Search for the cell housing the specified text and yield its [X, Y] center coordinate. 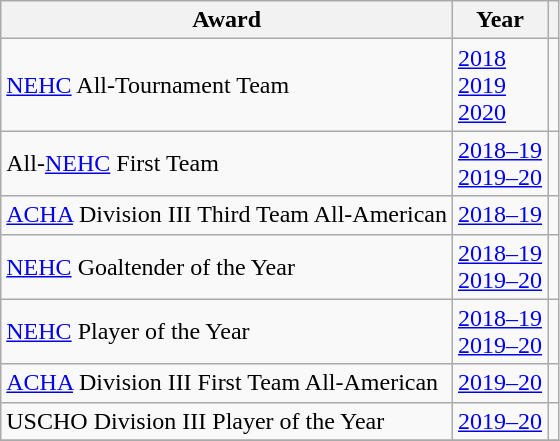
ACHA Division III First Team All-American [227, 383]
NEHC Goaltender of the Year [227, 266]
201820192020 [500, 85]
Award [227, 20]
NEHC Player of the Year [227, 332]
All-NEHC First Team [227, 164]
2018–19 [500, 215]
NEHC All-Tournament Team [227, 85]
USCHO Division III Player of the Year [227, 421]
ACHA Division III Third Team All-American [227, 215]
Year [500, 20]
